Extract the [X, Y] coordinate from the center of the cell holding the provided text.  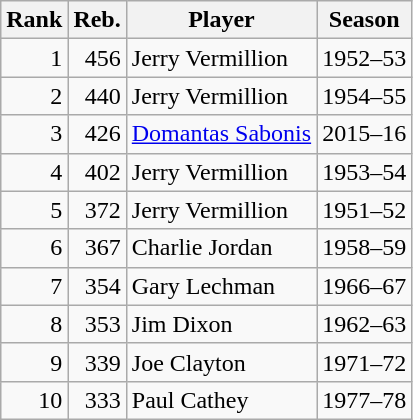
1951–52 [364, 210]
Player [221, 20]
Domantas Sabonis [221, 134]
440 [97, 96]
1952–53 [364, 58]
402 [97, 172]
5 [34, 210]
Rank [34, 20]
367 [97, 248]
Reb. [97, 20]
9 [34, 362]
Charlie Jordan [221, 248]
1971–72 [364, 362]
1977–78 [364, 400]
1953–54 [364, 172]
426 [97, 134]
Gary Lechman [221, 286]
2 [34, 96]
10 [34, 400]
372 [97, 210]
456 [97, 58]
1954–55 [364, 96]
353 [97, 324]
3 [34, 134]
Paul Cathey [221, 400]
2015–16 [364, 134]
339 [97, 362]
1 [34, 58]
Joe Clayton [221, 362]
333 [97, 400]
354 [97, 286]
4 [34, 172]
6 [34, 248]
1966–67 [364, 286]
7 [34, 286]
8 [34, 324]
1962–63 [364, 324]
Jim Dixon [221, 324]
Season [364, 20]
1958–59 [364, 248]
